Provide the [x, y] coordinate of the cell's center where the given text is located.  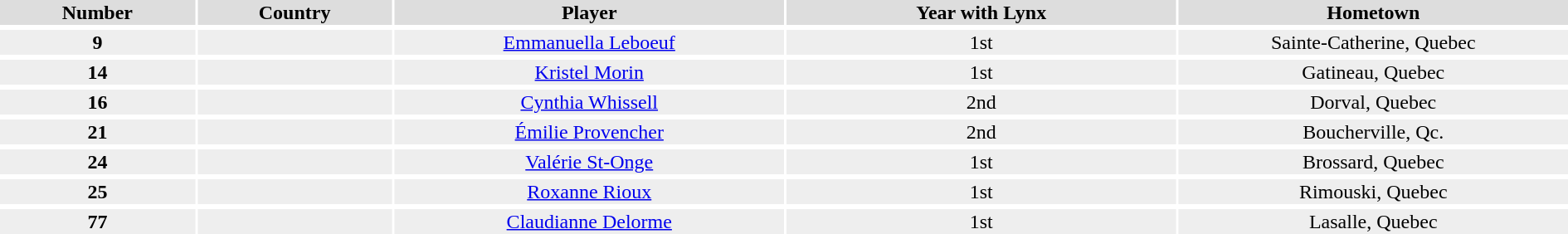
Number [98, 12]
Gatineau, Quebec [1373, 72]
Hometown [1373, 12]
Claudianne Delorme [590, 222]
77 [98, 222]
24 [98, 162]
Brossard, Quebec [1373, 162]
Emmanuella Leboeuf [590, 42]
Dorval, Quebec [1373, 102]
9 [98, 42]
Roxanne Rioux [590, 192]
25 [98, 192]
16 [98, 102]
Émilie Provencher [590, 132]
Year with Lynx [981, 12]
Lasalle, Quebec [1373, 222]
Valérie St-Onge [590, 162]
Cynthia Whissell [590, 102]
Kristel Morin [590, 72]
Player [590, 12]
Country [295, 12]
Sainte-Catherine, Quebec [1373, 42]
Boucherville, Qc. [1373, 132]
21 [98, 132]
14 [98, 72]
Rimouski, Quebec [1373, 192]
